Identify which cell holds the provided text, then report its [X, Y] central coordinate. 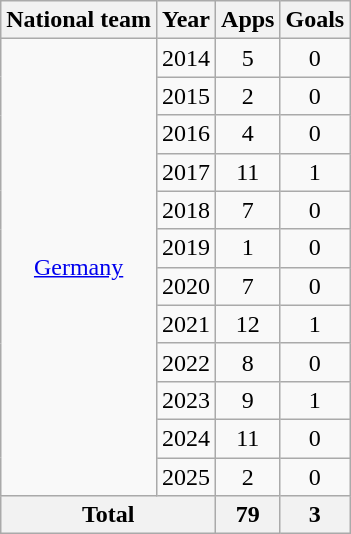
2021 [186, 324]
2024 [186, 438]
2020 [186, 286]
2019 [186, 248]
2016 [186, 134]
79 [248, 515]
National team [79, 20]
2025 [186, 477]
Apps [248, 20]
2023 [186, 400]
5 [248, 58]
2018 [186, 210]
12 [248, 324]
9 [248, 400]
2022 [186, 362]
Year [186, 20]
Total [108, 515]
Germany [79, 268]
3 [315, 515]
4 [248, 134]
Goals [315, 20]
2014 [186, 58]
2015 [186, 96]
8 [248, 362]
2017 [186, 172]
